Identify which cell holds the provided text, then report its (X, Y) central coordinate. 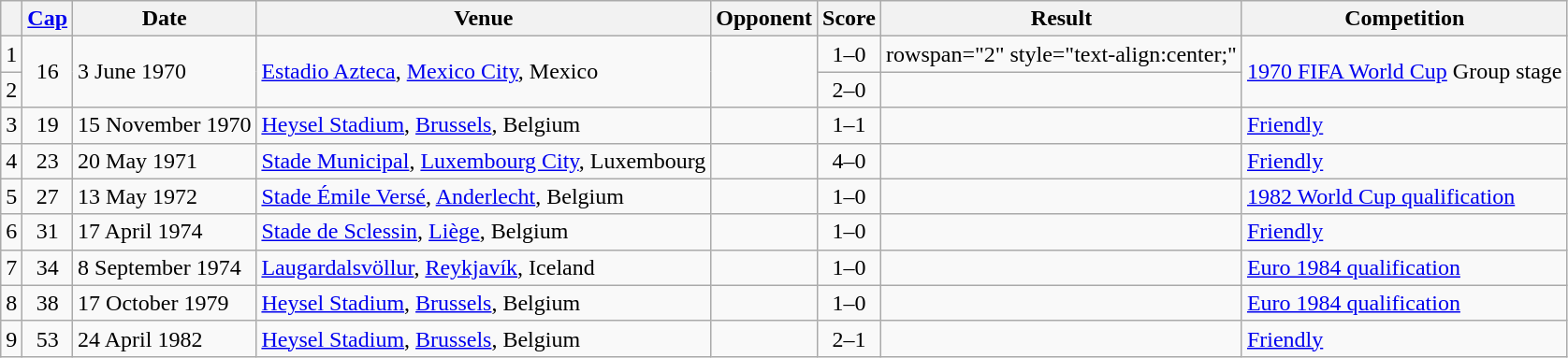
38 (48, 303)
13 May 1972 (165, 196)
1970 FIFA World Cup Group stage (1404, 72)
34 (48, 267)
24 April 1982 (165, 338)
4 (11, 161)
16 (48, 72)
Stade Émile Versé, Anderlecht, Belgium (484, 196)
17 April 1974 (165, 232)
7 (11, 267)
17 October 1979 (165, 303)
rowspan="2" style="text-align:center;" (1062, 54)
8 (11, 303)
Stade Municipal, Luxembourg City, Luxembourg (484, 161)
3 June 1970 (165, 72)
20 May 1971 (165, 161)
Laugardalsvöllur, Reykjavík, Iceland (484, 267)
Opponent (764, 19)
Venue (484, 19)
Date (165, 19)
31 (48, 232)
1982 World Cup qualification (1404, 196)
Stade de Sclessin, Liège, Belgium (484, 232)
4–0 (849, 161)
3 (11, 125)
19 (48, 125)
6 (11, 232)
1 (11, 54)
2 (11, 90)
27 (48, 196)
2–1 (849, 338)
8 September 1974 (165, 267)
5 (11, 196)
15 November 1970 (165, 125)
Cap (48, 19)
Score (849, 19)
53 (48, 338)
Estadio Azteca, Mexico City, Mexico (484, 72)
1–1 (849, 125)
2–0 (849, 90)
Result (1062, 19)
23 (48, 161)
9 (11, 338)
Competition (1404, 19)
